Return the [x, y] coordinate for the center point of the cell that contains the specified text.  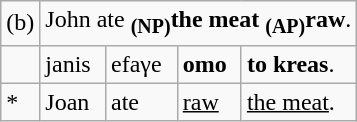
John ate (NP)the meat (AP)raw. [198, 23]
Joan [73, 102]
to kreas. [298, 64]
raw [209, 102]
the meat. [298, 102]
ate [141, 102]
(b) [20, 23]
efaγe [141, 64]
janis [73, 64]
* [20, 102]
omo [209, 64]
